Extract the (X, Y) coordinate from the center of the cell holding the provided text.  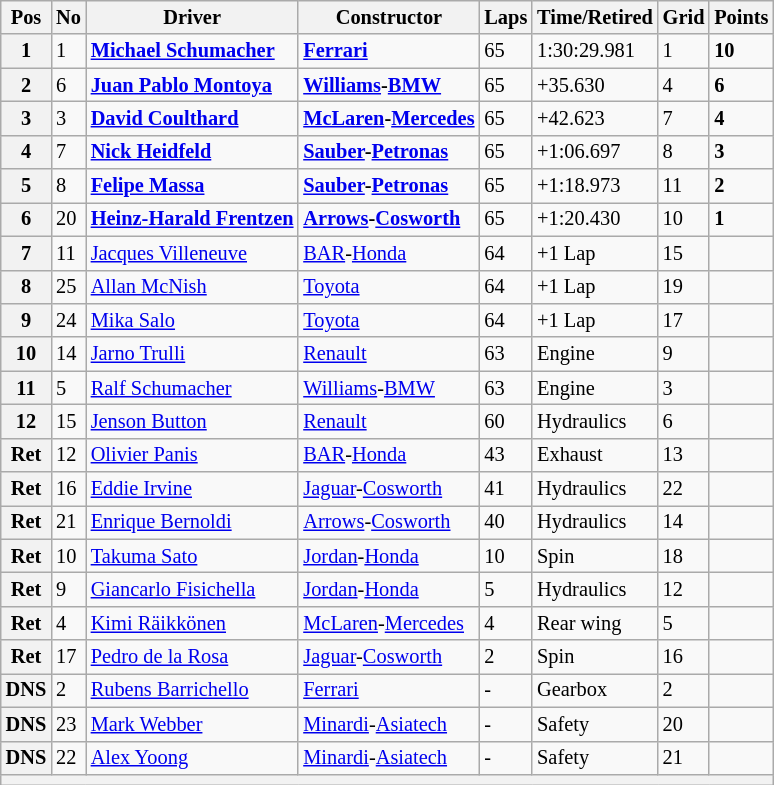
Pedro de la Rosa (192, 657)
Grid (684, 17)
Alex Yoong (192, 758)
Jacques Villeneuve (192, 253)
43 (506, 455)
Laps (506, 17)
Olivier Panis (192, 455)
Mark Webber (192, 724)
Takuma Sato (192, 556)
Nick Heidfeld (192, 152)
25 (68, 287)
23 (68, 724)
+42.623 (595, 118)
+1:18.973 (595, 186)
+35.630 (595, 85)
+1:20.430 (595, 219)
Constructor (388, 17)
Rear wing (595, 623)
Exhaust (595, 455)
Kimi Räikkönen (192, 623)
David Coulthard (192, 118)
Driver (192, 17)
Jenson Button (192, 421)
19 (684, 287)
40 (506, 522)
+1:06.697 (595, 152)
Giancarlo Fisichella (192, 589)
Time/Retired (595, 17)
Jarno Trulli (192, 354)
Juan Pablo Montoya (192, 85)
13 (684, 455)
60 (506, 421)
Points (741, 17)
24 (68, 320)
1:30:29.981 (595, 51)
Heinz-Harald Frentzen (192, 219)
Allan McNish (192, 287)
Gearbox (595, 690)
Pos (26, 17)
Felipe Massa (192, 186)
Rubens Barrichello (192, 690)
No (68, 17)
18 (684, 556)
Mika Salo (192, 320)
Michael Schumacher (192, 51)
Ralf Schumacher (192, 388)
Enrique Bernoldi (192, 522)
Eddie Irvine (192, 489)
41 (506, 489)
